Output the (X, Y) coordinate of the center of the cell containing the given text.  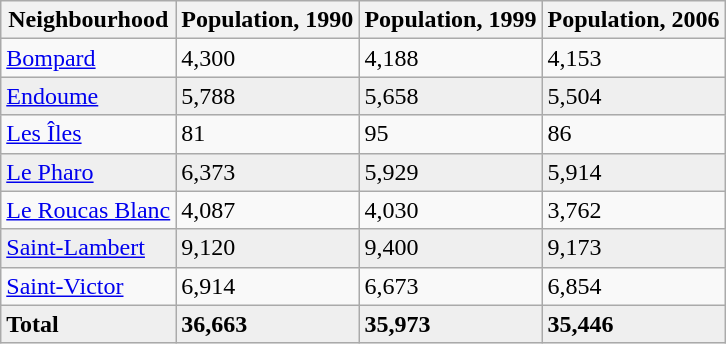
9,173 (634, 248)
6,673 (450, 286)
Le Roucas Blanc (88, 210)
9,400 (450, 248)
4,153 (634, 58)
Saint-Lambert (88, 248)
35,973 (450, 324)
4,087 (268, 210)
5,914 (634, 172)
Le Pharo (88, 172)
35,446 (634, 324)
95 (450, 134)
Population, 2006 (634, 20)
5,658 (450, 96)
Total (88, 324)
86 (634, 134)
Les Îles (88, 134)
5,929 (450, 172)
6,914 (268, 286)
4,188 (450, 58)
6,373 (268, 172)
Neighbourhood (88, 20)
81 (268, 134)
Population, 1999 (450, 20)
36,663 (268, 324)
Endoume (88, 96)
3,762 (634, 210)
4,030 (450, 210)
5,788 (268, 96)
Saint-Victor (88, 286)
9,120 (268, 248)
Population, 1990 (268, 20)
6,854 (634, 286)
Bompard (88, 58)
5,504 (634, 96)
4,300 (268, 58)
